Identify which cell holds the provided text, then report its (X, Y) central coordinate. 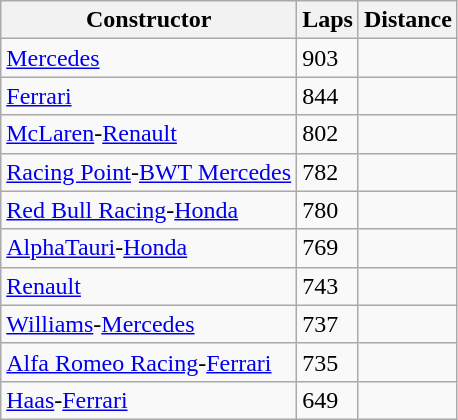
Laps (328, 20)
Renault (149, 286)
735 (328, 362)
737 (328, 324)
Racing Point-BWT Mercedes (149, 172)
769 (328, 248)
Distance (408, 20)
649 (328, 400)
844 (328, 96)
Alfa Romeo Racing-Ferrari (149, 362)
Constructor (149, 20)
McLaren-Renault (149, 134)
743 (328, 286)
Ferrari (149, 96)
780 (328, 210)
AlphaTauri-Honda (149, 248)
Williams-Mercedes (149, 324)
782 (328, 172)
903 (328, 58)
802 (328, 134)
Mercedes (149, 58)
Red Bull Racing-Honda (149, 210)
Haas-Ferrari (149, 400)
